From the cell containing the given text, extract its center point as (X, Y) coordinate. 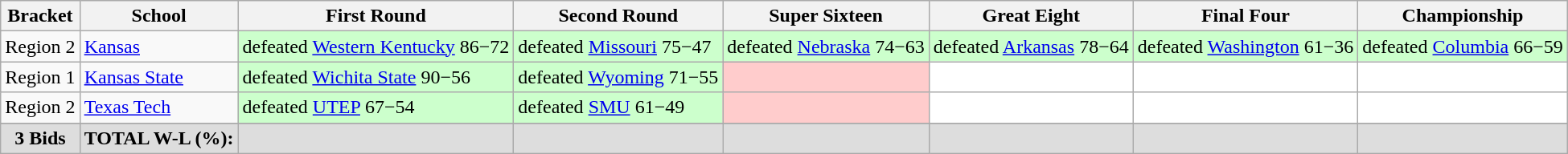
defeated Missouri 75−47 (618, 47)
Great Eight (1031, 16)
defeated Western Kentucky 86−72 (376, 47)
First Round (376, 16)
Kansas (159, 47)
defeated Wichita State 90−56 (376, 77)
Texas Tech (159, 107)
Super Sixteen (827, 16)
defeated UTEP 67−54 (376, 107)
3 Bids (40, 138)
defeated Columbia 66−59 (1463, 47)
School (159, 16)
Kansas State (159, 77)
Region 1 (40, 77)
Championship (1463, 16)
Second Round (618, 16)
Bracket (40, 16)
defeated Wyoming 71−55 (618, 77)
defeated Washington 61−36 (1246, 47)
defeated SMU 61−49 (618, 107)
defeated Arkansas 78−64 (1031, 47)
defeated Nebraska 74−63 (827, 47)
Final Four (1246, 16)
TOTAL W-L (%): (159, 138)
